Return the (X, Y) coordinate for the center point of the cell that contains the specified text.  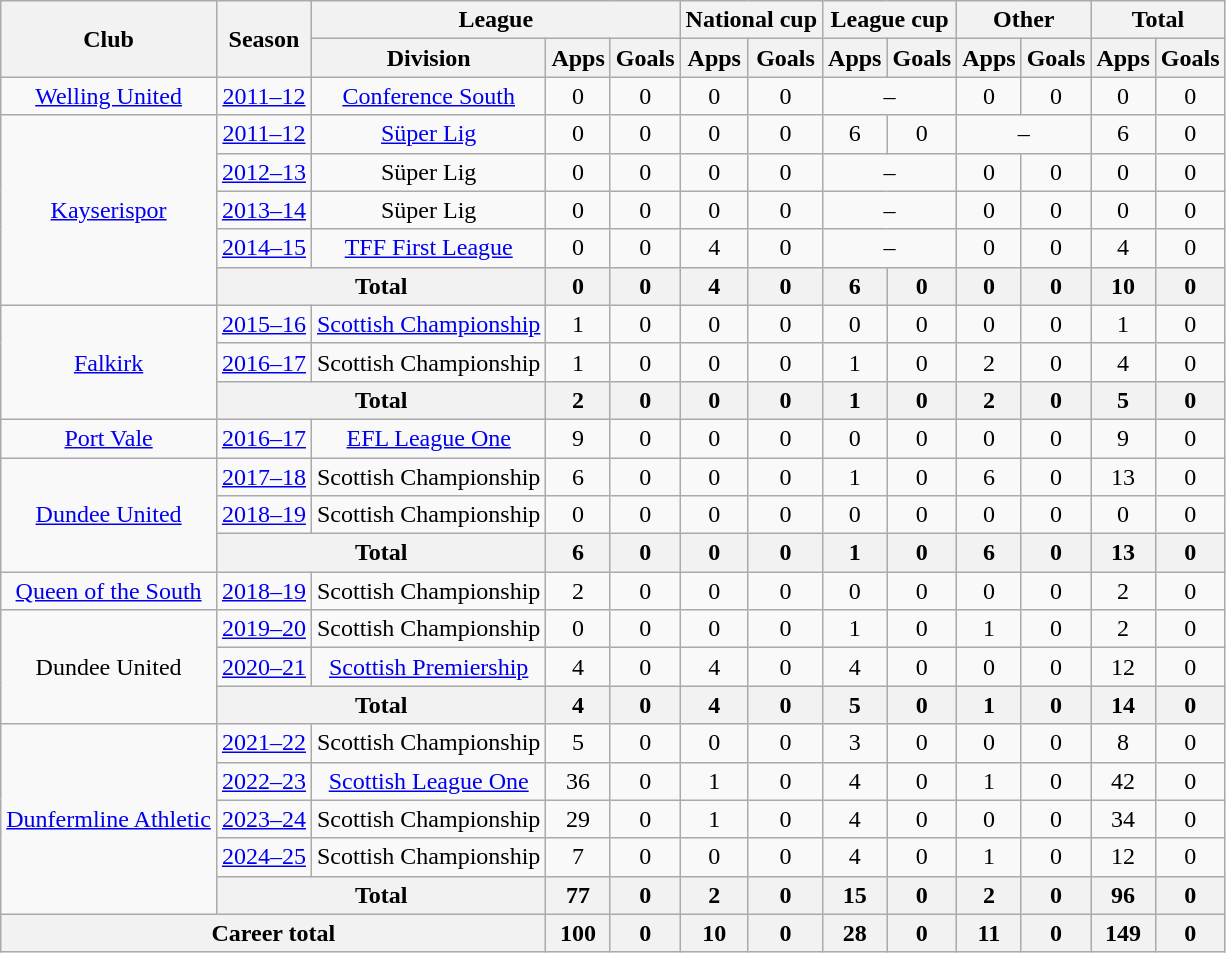
2019–20 (264, 629)
Dunfermline Athletic (109, 819)
2014–15 (264, 248)
2013–14 (264, 210)
2024–25 (264, 857)
11 (989, 933)
Falkirk (109, 362)
42 (1123, 781)
2022–23 (264, 781)
2012–13 (264, 172)
2021–22 (264, 743)
Scottish League One (428, 781)
2015–16 (264, 324)
League (496, 20)
34 (1123, 819)
TFF First League (428, 248)
Club (109, 39)
National cup (751, 20)
Queen of the South (109, 591)
28 (855, 933)
EFL League One (428, 438)
36 (578, 781)
2023–24 (264, 819)
14 (1123, 705)
2017–18 (264, 477)
96 (1123, 895)
Division (428, 58)
77 (578, 895)
Kayserispor (109, 210)
Other (1024, 20)
8 (1123, 743)
Career total (274, 933)
29 (578, 819)
League cup (890, 20)
Welling United (109, 96)
Port Vale (109, 438)
Conference South (428, 96)
Season (264, 39)
Scottish Premiership (428, 667)
15 (855, 895)
100 (578, 933)
149 (1123, 933)
7 (578, 857)
2020–21 (264, 667)
3 (855, 743)
